Extract the (X, Y) coordinate from the center of the cell holding the provided text.  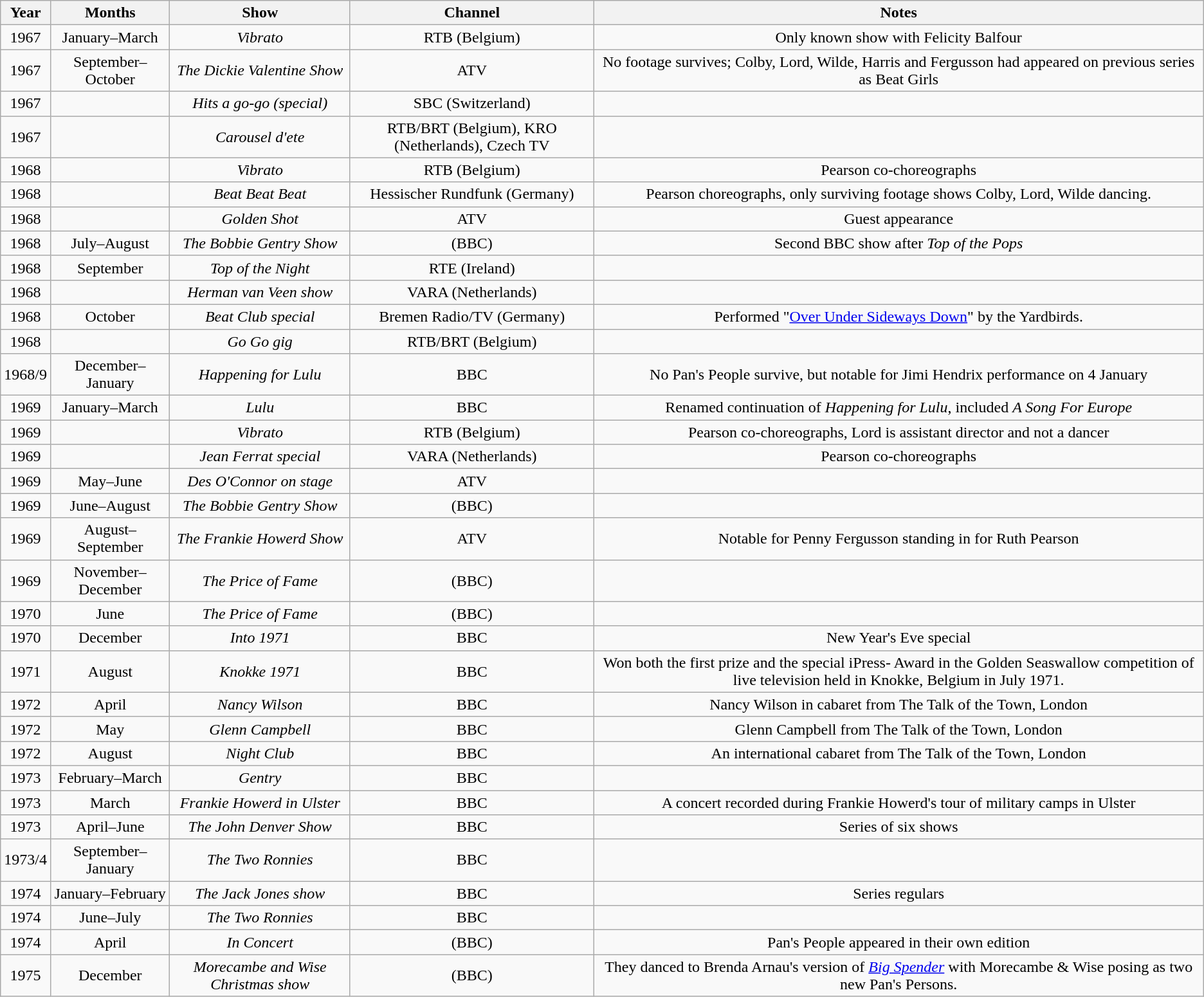
Second BBC show after Top of the Pops (898, 243)
Top of the Night (260, 268)
Won both the first prize and the special iPress- Award in the Golden Seaswallow competition of live television held in Knokke, Belgium in July 1971. (898, 672)
June (109, 614)
The Jack Jones show (260, 893)
Gentry (260, 778)
Series of six shows (898, 827)
They danced to Brenda Arnau's version of Big Spender with Morecambe & Wise posing as two new Pan's Persons. (898, 975)
Performed "Over Under Sideways Down" by the Yardbirds. (898, 316)
Notable for Penny Fergusson standing in for Ruth Pearson (898, 539)
No Pan's People survive, but notable for Jimi Hendrix performance on 4 January (898, 374)
Hessischer Rundfunk (Germany) (472, 194)
November–December (109, 580)
Knokke 1971 (260, 672)
Glenn Campbell from The Talk of the Town, London (898, 729)
Guest appearance (898, 219)
Pan's People appeared in their own edition (898, 942)
Carousel d'ete (260, 136)
Night Club (260, 753)
The John Denver Show (260, 827)
Beat Beat Beat (260, 194)
Notes (898, 13)
1973/4 (26, 861)
Beat Club special (260, 316)
The Dickie Valentine Show (260, 71)
May–June (109, 481)
December–January (109, 374)
April–June (109, 827)
New Year's Eve special (898, 638)
1975 (26, 975)
Bremen Radio/TV (Germany) (472, 316)
A concert recorded during Frankie Howerd's tour of military camps in Ulster (898, 802)
RTB/BRT (Belgium), KRO (Netherlands), Czech TV (472, 136)
Herman van Veen show (260, 292)
Into 1971 (260, 638)
Series regulars (898, 893)
Nancy Wilson in cabaret from The Talk of the Town, London (898, 704)
Hits a go-go (special) (260, 104)
October (109, 316)
Lulu (260, 408)
Months (109, 13)
Pearson co-choreographs, Lord is assistant director and not a dancer (898, 432)
Jean Ferrat special (260, 457)
Show (260, 13)
1968/9 (26, 374)
January–February (109, 893)
Des O'Connor on stage (260, 481)
Pearson choreographs, only surviving footage shows Colby, Lord, Wilde dancing. (898, 194)
The Frankie Howerd Show (260, 539)
Nancy Wilson (260, 704)
Channel (472, 13)
September (109, 268)
August–September (109, 539)
No footage survives; Colby, Lord, Wilde, Harris and Fergusson had appeared on previous series as Beat Girls (898, 71)
Morecambe and Wise Christmas show (260, 975)
May (109, 729)
SBC (Switzerland) (472, 104)
Year (26, 13)
Frankie Howerd in Ulster (260, 802)
Happening for Lulu (260, 374)
In Concert (260, 942)
An international cabaret from The Talk of the Town, London (898, 753)
September–January (109, 861)
February–March (109, 778)
Go Go gig (260, 342)
RTB/BRT (Belgium) (472, 342)
September–October (109, 71)
June–August (109, 506)
July–August (109, 243)
Renamed continuation of Happening for Lulu, included A Song For Europe (898, 408)
Golden Shot (260, 219)
Only known show with Felicity Balfour (898, 37)
RTE (Ireland) (472, 268)
1971 (26, 672)
Glenn Campbell (260, 729)
June–July (109, 918)
March (109, 802)
